Return the (x, y) coordinate for the center point of the cell that contains the specified text.  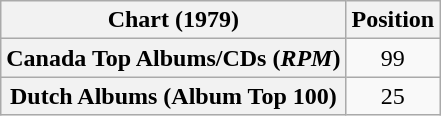
Chart (1979) (174, 20)
Dutch Albums (Album Top 100) (174, 96)
99 (393, 58)
Position (393, 20)
Canada Top Albums/CDs (RPM) (174, 58)
25 (393, 96)
